Find where the given text appears and provide that cell's center as [X, Y] coordinate. 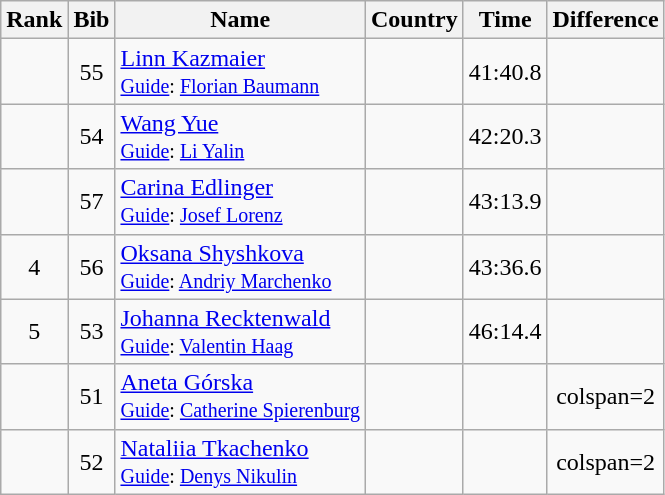
57 [92, 202]
Johanna RecktenwaldGuide: Valentin Haag [240, 332]
Difference [606, 20]
46:14.4 [505, 332]
Bib [92, 20]
Rank [34, 20]
5 [34, 332]
Nataliia TkachenkoGuide: Denys Nikulin [240, 462]
Linn KazmaierGuide: Florian Baumann [240, 72]
41:40.8 [505, 72]
Country [415, 20]
53 [92, 332]
Aneta GórskaGuide: Catherine Spierenburg [240, 396]
42:20.3 [505, 136]
4 [34, 266]
Wang YueGuide: Li Yalin [240, 136]
43:13.9 [505, 202]
Name [240, 20]
Carina EdlingerGuide: Josef Lorenz [240, 202]
51 [92, 396]
55 [92, 72]
Time [505, 20]
52 [92, 462]
56 [92, 266]
Oksana ShyshkovaGuide: Andriy Marchenko [240, 266]
43:36.6 [505, 266]
54 [92, 136]
